Return (x, y) of the center of cell containing provided text 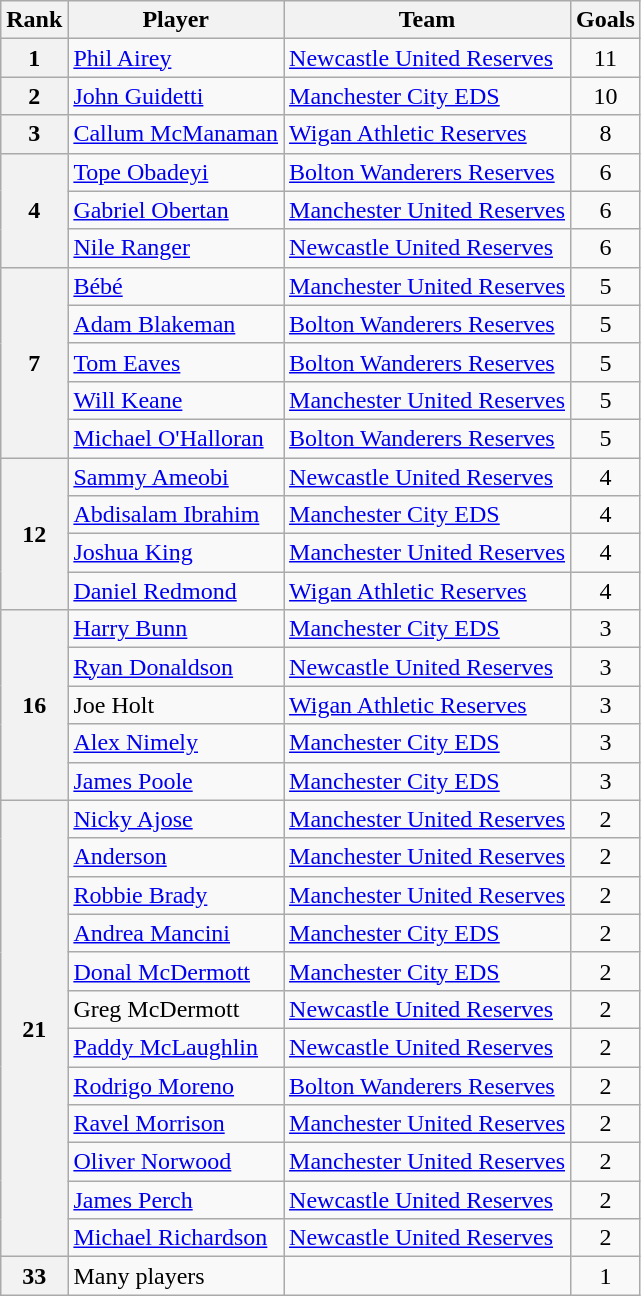
Will Keane (176, 400)
Donal McDermott (176, 971)
Tope Obadeyi (176, 172)
Alex Nimely (176, 743)
Joe Holt (176, 705)
John Guidetti (176, 96)
Player (176, 20)
Adam Blakeman (176, 324)
Greg McDermott (176, 1009)
7 (34, 362)
16 (34, 705)
Michael Richardson (176, 1238)
33 (34, 1276)
James Poole (176, 781)
Goals (606, 20)
Oliver Norwood (176, 1162)
Abdisalam Ibrahim (176, 515)
Gabriel Obertan (176, 210)
10 (606, 96)
Tom Eaves (176, 362)
Anderson (176, 857)
11 (606, 58)
Sammy Ameobi (176, 477)
Rank (34, 20)
Michael O'Halloran (176, 438)
Joshua King (176, 553)
21 (34, 1028)
Team (428, 20)
Many players (176, 1276)
Ryan Donaldson (176, 667)
Paddy McLaughlin (176, 1047)
Robbie Brady (176, 895)
Andrea Mancini (176, 933)
8 (606, 134)
Rodrigo Moreno (176, 1085)
Callum McManaman (176, 134)
Nicky Ajose (176, 819)
Phil Airey (176, 58)
Daniel Redmond (176, 591)
12 (34, 534)
Ravel Morrison (176, 1124)
Bébé (176, 286)
James Perch (176, 1200)
Harry Bunn (176, 629)
Nile Ranger (176, 248)
